Output the [x, y] coordinate of the center of the cell containing the given text.  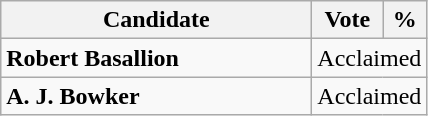
A. J. Bowker [156, 96]
Candidate [156, 20]
Robert Basallion [156, 58]
% [405, 20]
Vote [348, 20]
